Identify which cell holds the provided text, then report its (X, Y) central coordinate. 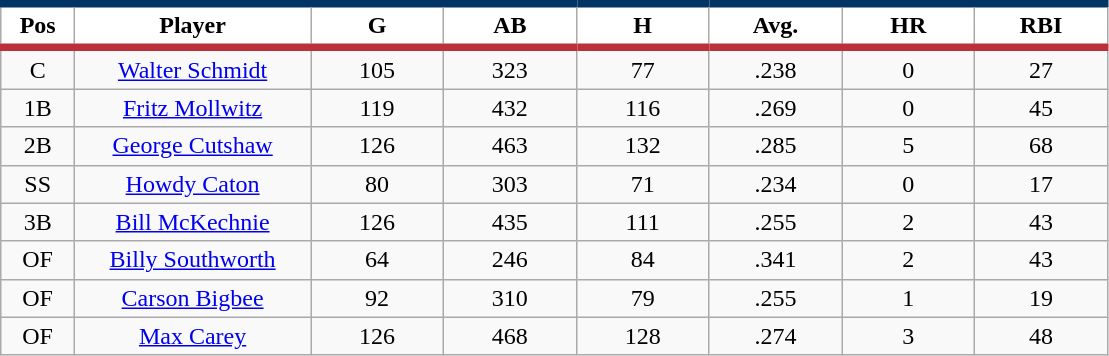
G (378, 26)
Player (193, 26)
.234 (776, 184)
3B (38, 222)
71 (642, 184)
3 (908, 336)
1B (38, 108)
Pos (38, 26)
323 (510, 68)
435 (510, 222)
246 (510, 260)
79 (642, 298)
80 (378, 184)
463 (510, 146)
1 (908, 298)
128 (642, 336)
Walter Schmidt (193, 68)
132 (642, 146)
Carson Bigbee (193, 298)
H (642, 26)
HR (908, 26)
5 (908, 146)
116 (642, 108)
Fritz Mollwitz (193, 108)
92 (378, 298)
77 (642, 68)
119 (378, 108)
RBI (1042, 26)
432 (510, 108)
27 (1042, 68)
.269 (776, 108)
.341 (776, 260)
64 (378, 260)
45 (1042, 108)
19 (1042, 298)
.274 (776, 336)
Max Carey (193, 336)
17 (1042, 184)
.285 (776, 146)
Bill McKechnie (193, 222)
AB (510, 26)
Avg. (776, 26)
Billy Southworth (193, 260)
84 (642, 260)
SS (38, 184)
105 (378, 68)
303 (510, 184)
310 (510, 298)
Howdy Caton (193, 184)
George Cutshaw (193, 146)
48 (1042, 336)
111 (642, 222)
C (38, 68)
2B (38, 146)
468 (510, 336)
.238 (776, 68)
68 (1042, 146)
